Identify which cell holds the provided text, then report its (X, Y) central coordinate. 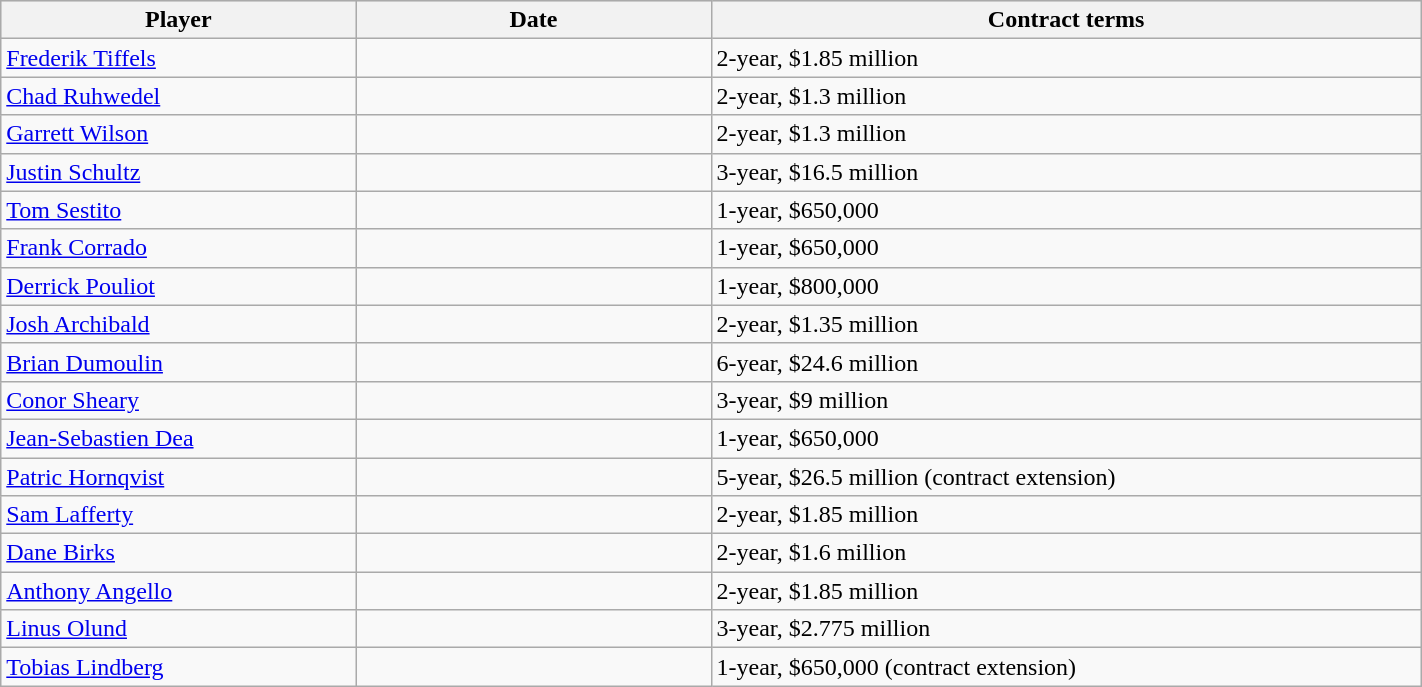
Frank Corrado (178, 248)
Sam Lafferty (178, 515)
Frederik Tiffels (178, 58)
Player (178, 20)
Josh Archibald (178, 324)
Justin Schultz (178, 172)
Jean-Sebastien Dea (178, 438)
Patric Hornqvist (178, 477)
Anthony Angello (178, 591)
3-year, $16.5 million (1066, 172)
5-year, $26.5 million (contract extension) (1066, 477)
Date (534, 20)
Tom Sestito (178, 210)
Garrett Wilson (178, 134)
1-year, $800,000 (1066, 286)
Linus Olund (178, 629)
6-year, $24.6 million (1066, 362)
2-year, $1.6 million (1066, 553)
3-year, $2.775 million (1066, 629)
Brian Dumoulin (178, 362)
Dane Birks (178, 553)
3-year, $9 million (1066, 400)
Tobias Lindberg (178, 667)
Chad Ruhwedel (178, 96)
Contract terms (1066, 20)
2-year, $1.35 million (1066, 324)
1-year, $650,000 (contract extension) (1066, 667)
Conor Sheary (178, 400)
Derrick Pouliot (178, 286)
